Scan for the cell matching the given text and deliver its [X, Y] coordinate at center. 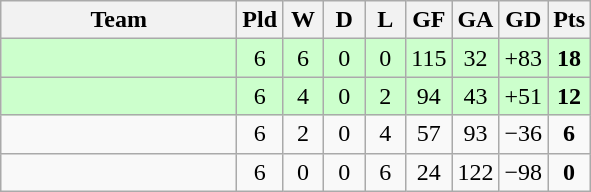
115 [429, 58]
Team [119, 20]
43 [476, 96]
D [344, 20]
GA [476, 20]
Pts [570, 20]
L [386, 20]
+51 [524, 96]
24 [429, 172]
18 [570, 58]
−98 [524, 172]
93 [476, 134]
122 [476, 172]
+83 [524, 58]
GF [429, 20]
32 [476, 58]
GD [524, 20]
W [304, 20]
57 [429, 134]
−36 [524, 134]
12 [570, 96]
94 [429, 96]
Pld [260, 20]
